Return [X, Y] of the center of cell containing provided text 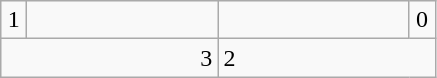
3 [110, 58]
2 [326, 58]
0 [422, 20]
1 [14, 20]
